Locate the cell with the specified text and output its (X, Y) center coordinate. 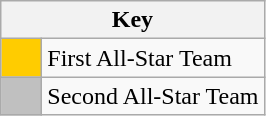
First All-Star Team (153, 58)
Key (132, 20)
Second All-Star Team (153, 96)
